Capture the cell that displays the provided text and extract its (X, Y) central coordinate. 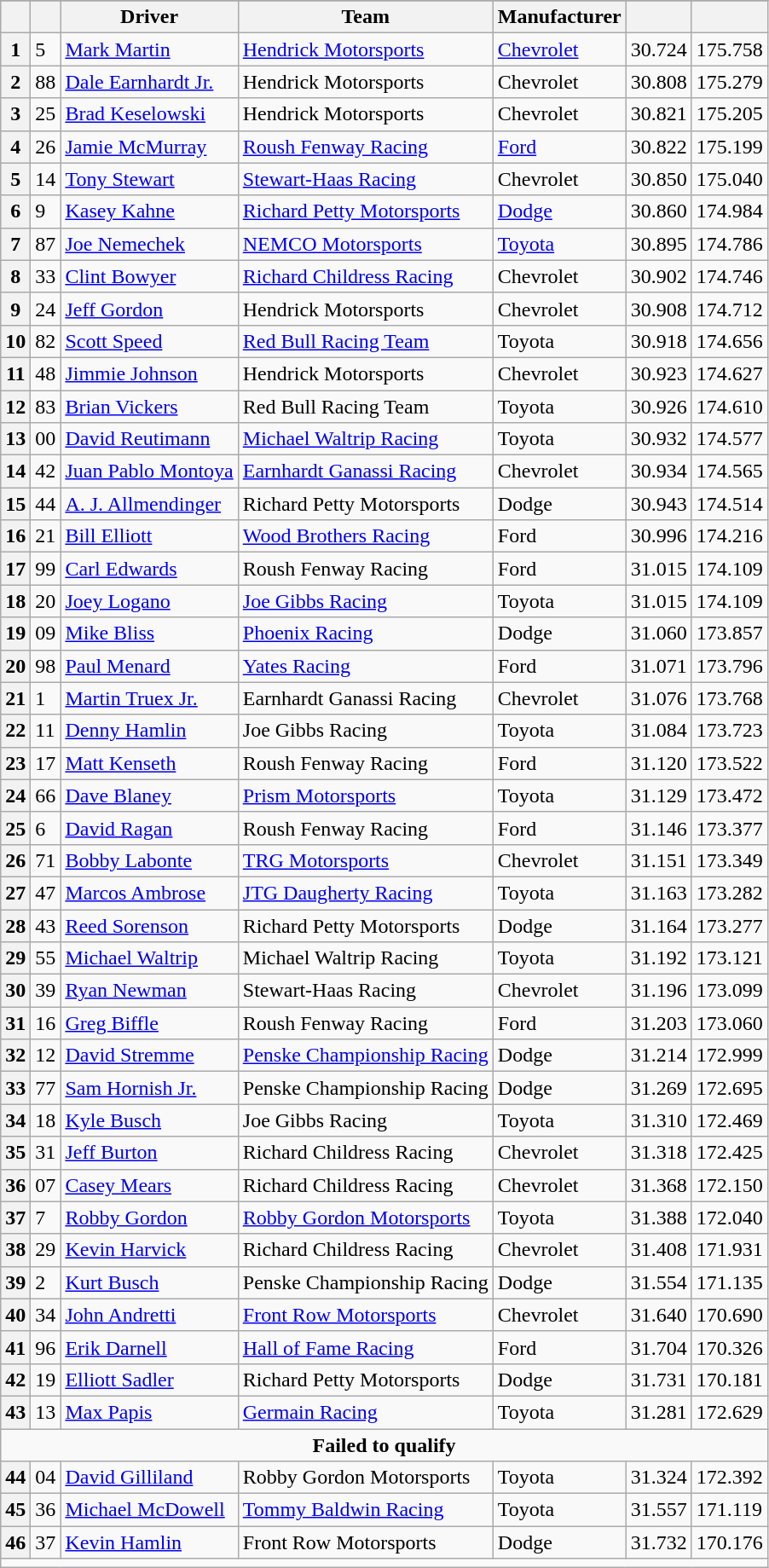
Reed Sorenson (149, 925)
175.205 (730, 114)
175.758 (730, 49)
31.732 (658, 1542)
31.071 (658, 666)
31.196 (658, 991)
Juan Pablo Montoya (149, 472)
Yates Racing (365, 666)
Ryan Newman (149, 991)
98 (46, 666)
Phoenix Racing (365, 634)
31.146 (658, 828)
46 (15, 1542)
30.724 (658, 49)
Mark Martin (149, 49)
31.214 (658, 1056)
Sam Hornish Jr. (149, 1088)
27 (15, 893)
173.282 (730, 893)
Carl Edwards (149, 569)
Mike Bliss (149, 634)
Clint Bowyer (149, 276)
172.392 (730, 1478)
30.996 (658, 536)
173.349 (730, 860)
170.326 (730, 1347)
30.808 (658, 82)
174.216 (730, 536)
38 (15, 1250)
173.099 (730, 991)
Bobby Labonte (149, 860)
31.554 (658, 1282)
Max Papis (149, 1412)
A. J. Allmendinger (149, 504)
31.120 (658, 763)
31.557 (658, 1510)
32 (15, 1056)
31.203 (658, 1023)
David Gilliland (149, 1478)
174.577 (730, 439)
8 (15, 276)
35 (15, 1153)
Joe Nemechek (149, 244)
30.926 (658, 407)
30.943 (658, 504)
31.084 (658, 731)
31.388 (658, 1218)
Bill Elliott (149, 536)
31.731 (658, 1380)
173.768 (730, 698)
173.472 (730, 796)
31.164 (658, 925)
87 (46, 244)
Tommy Baldwin Racing (365, 1510)
45 (15, 1510)
David Reutimann (149, 439)
31.281 (658, 1412)
Casey Mears (149, 1185)
31.076 (658, 698)
Wood Brothers Racing (365, 536)
Driver (149, 17)
174.656 (730, 341)
Michael McDowell (149, 1510)
175.040 (730, 179)
30.821 (658, 114)
Brad Keselowski (149, 114)
TRG Motorsports (365, 860)
30.918 (658, 341)
Paul Menard (149, 666)
30.850 (658, 179)
171.119 (730, 1510)
Hall of Fame Racing (365, 1347)
88 (46, 82)
47 (46, 893)
174.786 (730, 244)
JTG Daugherty Racing (365, 893)
Joey Logano (149, 601)
31.408 (658, 1250)
Germain Racing (365, 1412)
Martin Truex Jr. (149, 698)
31.163 (658, 893)
31.368 (658, 1185)
71 (46, 860)
170.176 (730, 1542)
Marcos Ambrose (149, 893)
172.040 (730, 1218)
30.860 (658, 211)
171.931 (730, 1250)
48 (46, 373)
172.469 (730, 1120)
173.723 (730, 731)
Brian Vickers (149, 407)
31.310 (658, 1120)
172.695 (730, 1088)
Jeff Gordon (149, 309)
172.999 (730, 1056)
173.857 (730, 634)
Matt Kenseth (149, 763)
15 (15, 504)
Dave Blaney (149, 796)
174.746 (730, 276)
30 (15, 991)
31.129 (658, 796)
83 (46, 407)
Scott Speed (149, 341)
174.610 (730, 407)
31.269 (658, 1088)
174.627 (730, 373)
31.151 (658, 860)
170.690 (730, 1315)
Kyle Busch (149, 1120)
Kevin Hamlin (149, 1542)
30.932 (658, 439)
Jimmie Johnson (149, 373)
31.192 (658, 958)
NEMCO Motorsports (365, 244)
172.150 (730, 1185)
Kasey Kahne (149, 211)
31.318 (658, 1153)
82 (46, 341)
4 (15, 147)
31.324 (658, 1478)
173.121 (730, 958)
174.984 (730, 211)
Jamie McMurray (149, 147)
Tony Stewart (149, 179)
174.565 (730, 472)
174.514 (730, 504)
96 (46, 1347)
Greg Biffle (149, 1023)
David Ragan (149, 828)
07 (46, 1185)
31.060 (658, 634)
171.135 (730, 1282)
John Andretti (149, 1315)
Dale Earnhardt Jr. (149, 82)
30.923 (658, 373)
04 (46, 1478)
66 (46, 796)
30.895 (658, 244)
173.060 (730, 1023)
3 (15, 114)
31.640 (658, 1315)
Kurt Busch (149, 1282)
Jeff Burton (149, 1153)
22 (15, 731)
173.277 (730, 925)
Erik Darnell (149, 1347)
Elliott Sadler (149, 1380)
172.425 (730, 1153)
28 (15, 925)
55 (46, 958)
Denny Hamlin (149, 731)
41 (15, 1347)
Team (365, 17)
30.822 (658, 147)
David Stremme (149, 1056)
09 (46, 634)
173.522 (730, 763)
77 (46, 1088)
Michael Waltrip (149, 958)
172.629 (730, 1412)
175.199 (730, 147)
30.908 (658, 309)
Robby Gordon (149, 1218)
Prism Motorsports (365, 796)
174.712 (730, 309)
175.279 (730, 82)
00 (46, 439)
170.181 (730, 1380)
173.796 (730, 666)
40 (15, 1315)
30.902 (658, 276)
Manufacturer (559, 17)
Failed to qualify (384, 1445)
31.704 (658, 1347)
23 (15, 763)
173.377 (730, 828)
30.934 (658, 472)
99 (46, 569)
10 (15, 341)
Kevin Harvick (149, 1250)
